Return the [x, y] coordinate for the center point of the cell that contains the specified text.  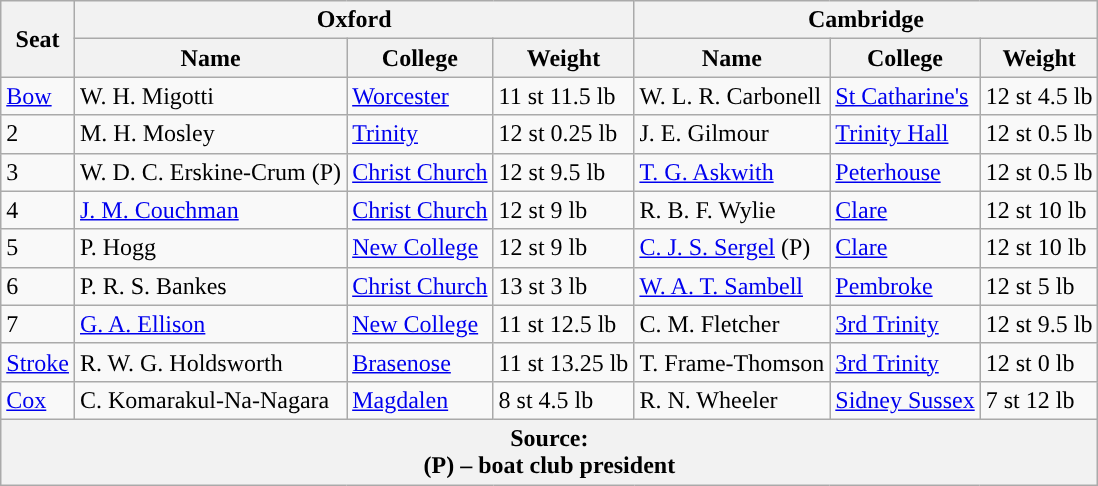
W. L. R. Carbonell [732, 96]
Stroke [38, 362]
W. D. C. Erskine-Crum (P) [210, 172]
P. Hogg [210, 248]
11 st 13.25 lb [564, 362]
12 st 5 lb [1039, 286]
St Catharine's [905, 96]
Magdalen [420, 400]
Brasenose [420, 362]
Pembroke [905, 286]
Peterhouse [905, 172]
R. N. Wheeler [732, 400]
Cox [38, 400]
W. A. T. Sambell [732, 286]
11 st 11.5 lb [564, 96]
12 st 0 lb [1039, 362]
C. M. Fletcher [732, 324]
Trinity Hall [905, 134]
C. J. S. Sergel (P) [732, 248]
3 [38, 172]
R. B. F. Wylie [732, 210]
T. Frame-Thomson [732, 362]
6 [38, 286]
Cambridge [866, 20]
4 [38, 210]
C. Komarakul-Na-Nagara [210, 400]
J. E. Gilmour [732, 134]
11 st 12.5 lb [564, 324]
Seat [38, 39]
P. R. S. Bankes [210, 286]
Bow [38, 96]
2 [38, 134]
Oxford [354, 20]
G. A. Ellison [210, 324]
7 st 12 lb [1039, 400]
5 [38, 248]
Source:(P) – boat club president [550, 452]
R. W. G. Holdsworth [210, 362]
13 st 3 lb [564, 286]
7 [38, 324]
12 st 0.25 lb [564, 134]
Sidney Sussex [905, 400]
Trinity [420, 134]
8 st 4.5 lb [564, 400]
Worcester [420, 96]
M. H. Mosley [210, 134]
12 st 4.5 lb [1039, 96]
J. M. Couchman [210, 210]
W. H. Migotti [210, 96]
T. G. Askwith [732, 172]
